Determine the (X, Y) coordinate at the center of the cell enclosing the given text.  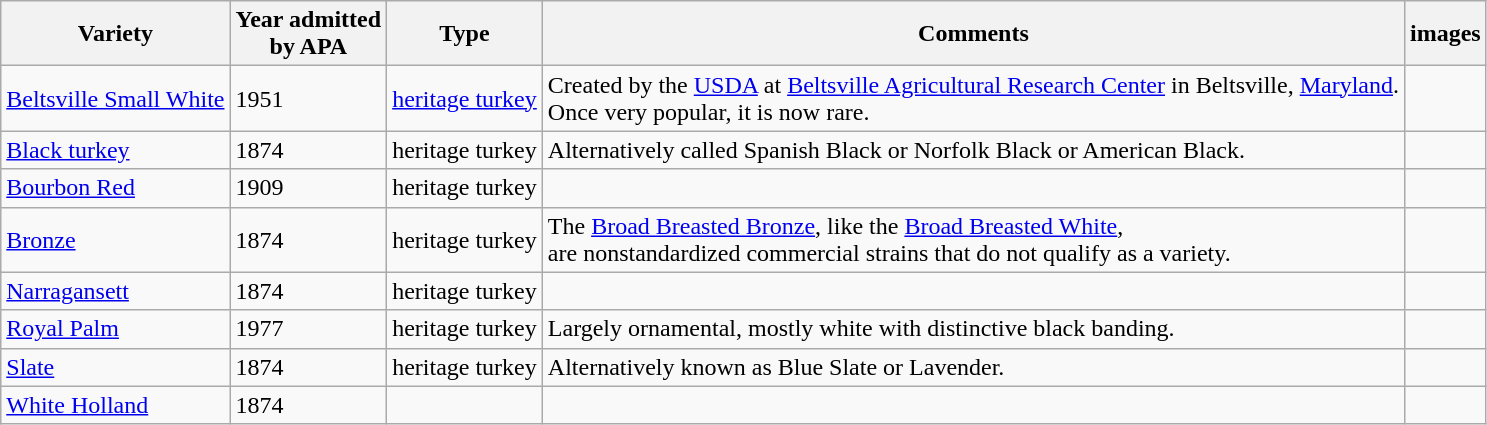
Variety (116, 34)
Alternatively called Spanish Black or Norfolk Black or American Black. (973, 150)
Comments (973, 34)
images (1446, 34)
Year admittedby APA (308, 34)
Bourbon Red (116, 188)
Black turkey (116, 150)
Beltsville Small White (116, 98)
Royal Palm (116, 329)
1977 (308, 329)
White Holland (116, 405)
1909 (308, 188)
Created by the USDA at Beltsville Agricultural Research Center in Beltsville, Maryland.Once very popular, it is now rare. (973, 98)
The Broad Breasted Bronze, like the Broad Breasted White,are nonstandardized commercial strains that do not qualify as a variety. (973, 240)
Bronze (116, 240)
Type (465, 34)
Narragansett (116, 291)
Largely ornamental, mostly white with distinctive black banding. (973, 329)
Alternatively known as Blue Slate or Lavender. (973, 367)
Slate (116, 367)
1951 (308, 98)
